Search for the cell housing the specified text and yield its (X, Y) center coordinate. 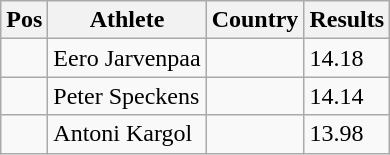
14.14 (347, 96)
Results (347, 20)
Antoni Kargol (127, 134)
Athlete (127, 20)
Eero Jarvenpaa (127, 58)
Peter Speckens (127, 96)
Country (255, 20)
14.18 (347, 58)
Pos (24, 20)
13.98 (347, 134)
